Provide the (X, Y) coordinate of the cell's center where the given text is located.  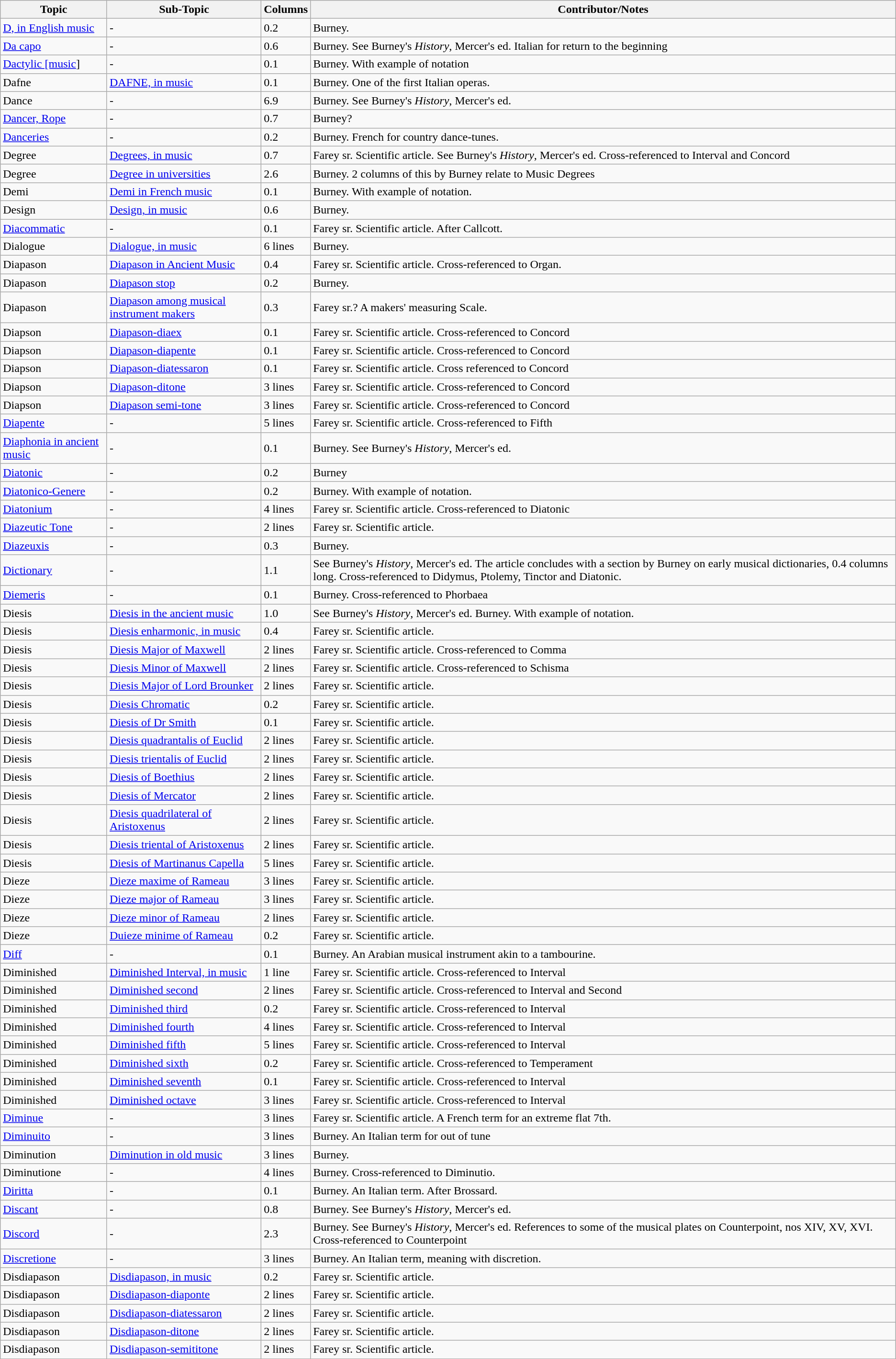
Diapason in Ancient Music (184, 265)
1 line (286, 972)
Dictionary (54, 571)
Burney. An Italian term. After Brossard. (603, 1191)
Farey sr. Scientific article. Cross-referenced to Interval and Second (603, 990)
Diminished fifth (184, 1045)
Diesis of Martinanus Capella (184, 863)
Diminished sixth (184, 1063)
Burney? (603, 119)
Dance (54, 101)
Diesis Chromatic (184, 704)
Farey sr. Scientific article. Cross-referenced to Organ. (603, 265)
Disdiapason-semititone (184, 1349)
Dancer, Rope (54, 119)
Dialogue, in music (184, 247)
2.6 (286, 173)
Degrees, in music (184, 155)
Burney. See Burney's History, Mercer's ed. Italian for return to the beginning (603, 46)
Diapason-diapente (184, 350)
Disdiapason-ditone (184, 1331)
Disdiapason-diaponte (184, 1295)
Diapente (54, 423)
Diminished fourth (184, 1027)
Diminue (54, 1118)
Diatonico-Genere (54, 491)
Diminution in old music (184, 1154)
Danceries (54, 137)
D, in English music (54, 28)
Columns (286, 10)
Dialogue (54, 247)
Demi in French music (184, 191)
Diesis enharmonic, in music (184, 631)
Diesis of Boethius (184, 777)
Dafne (54, 82)
Diesis in the ancient music (184, 613)
Dieze maxime of Rameau (184, 881)
Diminished Interval, in music (184, 972)
Diesis Minor of Maxwell (184, 668)
Diapason stop (184, 283)
6.9 (286, 101)
Diminution (54, 1154)
Burney. 2 columns of this by Burney relate to Music Degrees (603, 173)
1.1 (286, 571)
Diazeuxis (54, 545)
Burney. Cross-referenced to Phorbaea (603, 595)
Diatonium (54, 509)
Diazeutic Tone (54, 527)
Discord (54, 1234)
DAFNE, in music (184, 82)
Farey sr. Scientific article. Cross-referenced to Fifth (603, 423)
Disdiapason, in music (184, 1277)
Burney. One of the first Italian operas. (603, 82)
Contributor/Notes (603, 10)
Design (54, 210)
Duieze minime of Rameau (184, 936)
Design, in music (184, 210)
Degree in universities (184, 173)
Diaphonia in ancient music (54, 448)
Diapason-diatessaron (184, 369)
0.8 (286, 1209)
Da capo (54, 46)
Dieze major of Rameau (184, 899)
See Burney's History, Mercer's ed. Burney. With example of notation. (603, 613)
Topic (54, 10)
Diapason semi-tone (184, 405)
Discretione (54, 1258)
Diminutione (54, 1173)
Diesis quadrilateral of Aristoxenus (184, 820)
Farey sr. Scientific article. Cross-referenced to Temperament (603, 1063)
Diminished seventh (184, 1081)
Burney. Cross-referenced to Diminutio. (603, 1173)
Farey sr. Scientific article. A French term for an extreme flat 7th. (603, 1118)
Burney. An Italian term for out of tune (603, 1136)
Diesis of Mercator (184, 795)
Diesis quadrantalis of Euclid (184, 741)
Diff (54, 954)
Farey sr. Scientific article. After Callcott. (603, 228)
Diemeris (54, 595)
Farey sr. Scientific article. Cross-referenced to Diatonic (603, 509)
Diesis of Dr Smith (184, 722)
Diapason-diaex (184, 332)
Burney. An Arabian musical instrument akin to a tambourine. (603, 954)
Burney. French for country dance-tunes. (603, 137)
Farey sr.? A makers' measuring Scale. (603, 307)
Burney. With example of notation (603, 64)
Diminished third (184, 1009)
Farey sr. Scientific article. See Burney's History, Mercer's ed. Cross-referenced to Interval and Concord (603, 155)
Dieze minor of Rameau (184, 918)
Farey sr. Scientific article. Cross-referenced to Comma (603, 650)
2.3 (286, 1234)
Diesis trientalis of Euclid (184, 759)
Diapason-ditone (184, 387)
Diminished octave (184, 1100)
Diritta (54, 1191)
Discant (54, 1209)
Diatonic (54, 472)
Diesis Major of Maxwell (184, 650)
Demi (54, 191)
1.0 (286, 613)
6 lines (286, 247)
Burney. An Italian term, meaning with discretion. (603, 1258)
Burney (603, 472)
Diminished second (184, 990)
Dactylic [music] (54, 64)
Diapason among musical instrument makers (184, 307)
Farey sr. Scientific article. Cross referenced to Concord (603, 369)
Farey sr. Scientific article. Cross-referenced to Schisma (603, 668)
Diminuito (54, 1136)
Diacommatic (54, 228)
Disdiapason-diatessaron (184, 1313)
Sub-Topic (184, 10)
Diesis triental of Aristoxenus (184, 844)
Diesis Major of Lord Brounker (184, 686)
